Pinpoint the cell where the given text exists, returning its (X, Y) midpoint coordinate. 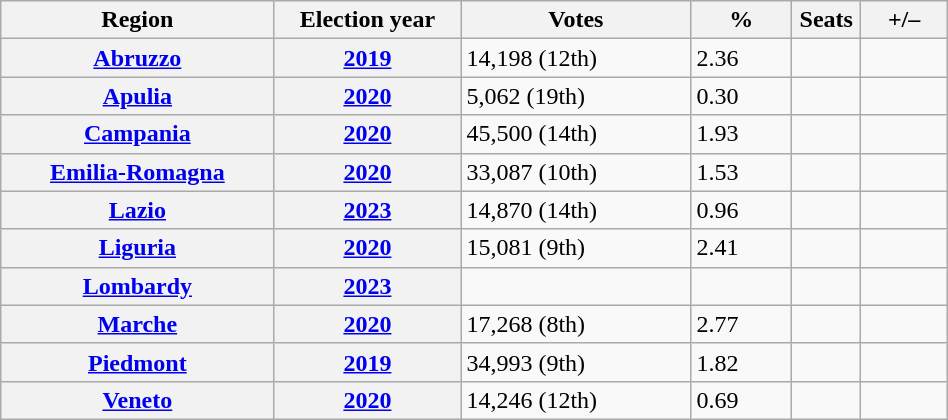
Region (138, 20)
34,993 (9th) (576, 362)
Lazio (138, 210)
Marche (138, 324)
15,081 (9th) (576, 248)
33,087 (10th) (576, 172)
Votes (576, 20)
Emilia-Romagna (138, 172)
14,246 (12th) (576, 400)
0.96 (742, 210)
1.93 (742, 134)
Apulia (138, 96)
% (742, 20)
Piedmont (138, 362)
Abruzzo (138, 58)
+/– (904, 20)
2.36 (742, 58)
1.53 (742, 172)
Campania (138, 134)
0.30 (742, 96)
Election year (368, 20)
Lombardy (138, 286)
14,870 (14th) (576, 210)
Liguria (138, 248)
Veneto (138, 400)
Seats (826, 20)
5,062 (19th) (576, 96)
45,500 (14th) (576, 134)
0.69 (742, 400)
17,268 (8th) (576, 324)
1.82 (742, 362)
2.77 (742, 324)
2.41 (742, 248)
14,198 (12th) (576, 58)
